Locate the cell with the specified text and output its [X, Y] center coordinate. 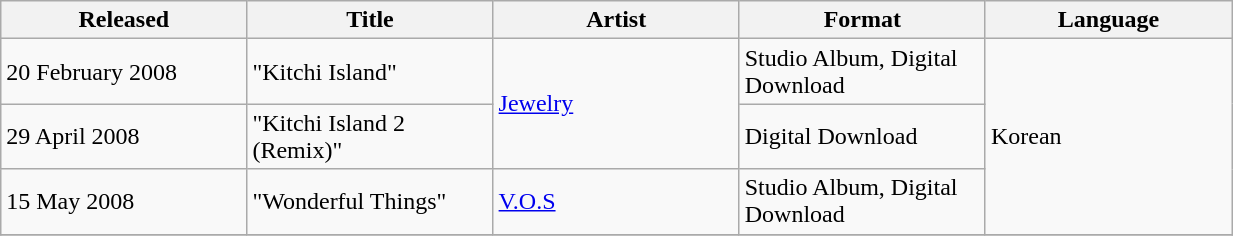
29 April 2008 [124, 136]
15 May 2008 [124, 202]
"Kitchi Island 2 (Remix)" [370, 136]
Format [862, 20]
Jewelry [616, 104]
Digital Download [862, 136]
V.O.S [616, 202]
Korean [1108, 136]
"Kitchi Island" [370, 72]
Title [370, 20]
Artist [616, 20]
"Wonderful Things" [370, 202]
Released [124, 20]
20 February 2008 [124, 72]
Language [1108, 20]
